From the cell containing the given text, extract its center point as (X, Y) coordinate. 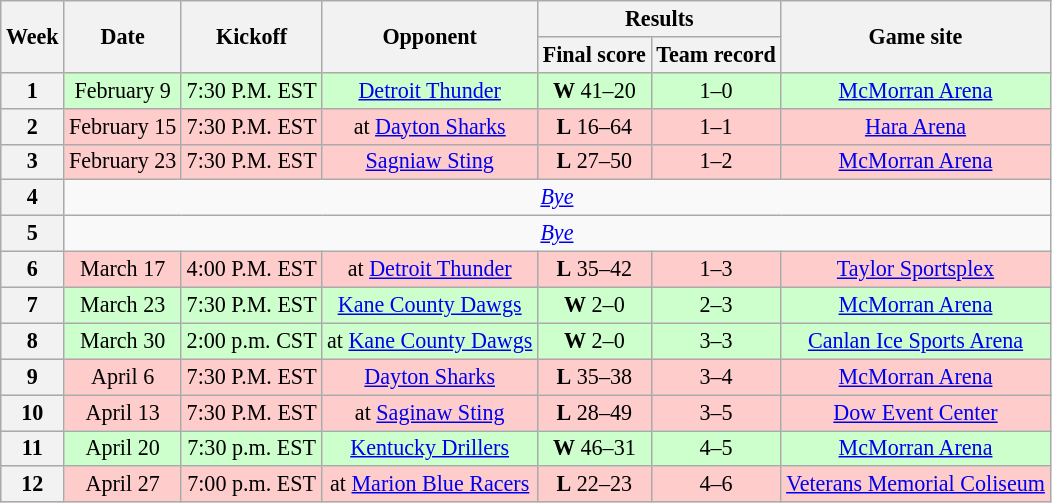
4–5 (716, 448)
March 30 (123, 341)
1 (32, 90)
at Detroit Thunder (430, 269)
at Kane County Dawgs (430, 341)
March 23 (123, 305)
Hara Arena (916, 126)
1–1 (716, 126)
1–0 (716, 90)
W 41–20 (595, 90)
at Marion Blue Racers (430, 484)
4:00 P.M. EST (251, 269)
1–2 (716, 162)
Date (123, 36)
L 27–50 (595, 162)
3–3 (716, 341)
9 (32, 377)
4–6 (716, 484)
2 (32, 126)
at Saginaw Sting (430, 412)
6 (32, 269)
8 (32, 341)
at Dayton Sharks (430, 126)
February 23 (123, 162)
March 17 (123, 269)
April 6 (123, 377)
L 35–42 (595, 269)
11 (32, 448)
Veterans Memorial Coliseum (916, 484)
Game site (916, 36)
2–3 (716, 305)
3–5 (716, 412)
W 46–31 (595, 448)
7:00 p.m. EST (251, 484)
April 27 (123, 484)
L 16–64 (595, 126)
1–3 (716, 269)
February 15 (123, 126)
Canlan Ice Sports Arena (916, 341)
Kickoff (251, 36)
10 (32, 412)
7:30 p.m. EST (251, 448)
Taylor Sportsplex (916, 269)
7 (32, 305)
Detroit Thunder (430, 90)
3–4 (716, 377)
April 20 (123, 448)
12 (32, 484)
3 (32, 162)
L 22–23 (595, 484)
Team record (716, 54)
Kane County Dawgs (430, 305)
Results (660, 18)
Sagniaw Sting (430, 162)
Dayton Sharks (430, 377)
Opponent (430, 36)
April 13 (123, 412)
2:00 p.m. CST (251, 341)
Dow Event Center (916, 412)
L 35–38 (595, 377)
L 28–49 (595, 412)
Kentucky Drillers (430, 448)
February 9 (123, 90)
Week (32, 36)
Final score (595, 54)
4 (32, 198)
5 (32, 233)
